Return the [x, y] coordinate for the center point of the cell that contains the specified text.  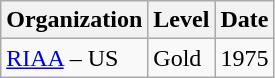
Date [244, 20]
RIAA – US [74, 58]
Gold [182, 58]
Organization [74, 20]
1975 [244, 58]
Level [182, 20]
